Return (X, Y) of the center of cell containing provided text 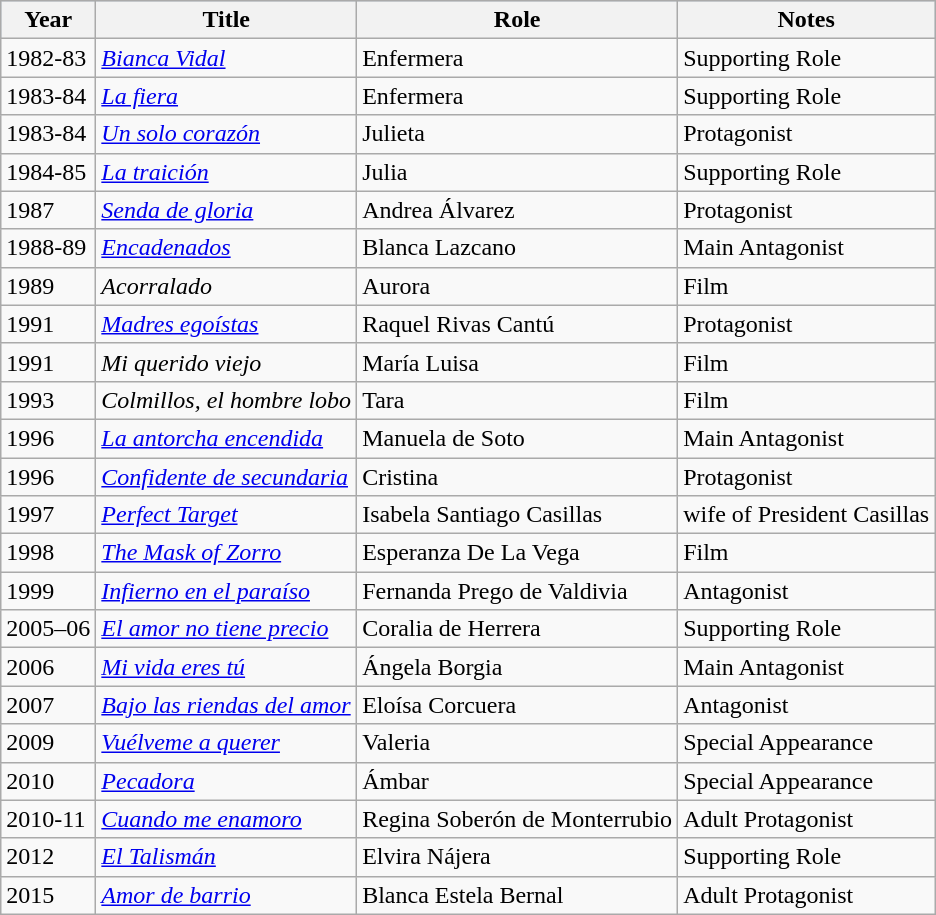
1997 (48, 515)
Encadenados (226, 248)
Notes (806, 20)
María Luisa (518, 362)
Role (518, 20)
Mi querido viejo (226, 362)
La traición (226, 172)
Ángela Borgia (518, 667)
wife of President Casillas (806, 515)
Isabela Santiago Casillas (518, 515)
Confidente de secundaria (226, 477)
Vuélveme a querer (226, 743)
Cristina (518, 477)
1993 (48, 400)
Blanca Lazcano (518, 248)
1982-83 (48, 58)
2006 (48, 667)
Cuando me enamoro (226, 819)
Ámbar (518, 781)
La antorcha encendida (226, 438)
Madres egoístas (226, 324)
2007 (48, 705)
El Talismán (226, 857)
Senda de gloria (226, 210)
2012 (48, 857)
2010 (48, 781)
Esperanza De La Vega (518, 553)
Julia (518, 172)
Colmillos, el hombre lobo (226, 400)
1998 (48, 553)
Manuela de Soto (518, 438)
Bajo las riendas del amor (226, 705)
2015 (48, 895)
Raquel Rivas Cantú (518, 324)
1988-89 (48, 248)
Amor de barrio (226, 895)
2005–06 (48, 629)
Perfect Target (226, 515)
Eloísa Corcuera (518, 705)
1999 (48, 591)
Fernanda Prego de Valdivia (518, 591)
El amor no tiene precio (226, 629)
Pecadora (226, 781)
Infierno en el paraíso (226, 591)
The Mask of Zorro (226, 553)
Regina Soberón de Monterrubio (518, 819)
La fiera (226, 96)
Mi vida eres tú (226, 667)
Coralia de Herrera (518, 629)
2009 (48, 743)
Bianca Vidal (226, 58)
Elvira Nájera (518, 857)
Acorralado (226, 286)
2010-11 (48, 819)
Title (226, 20)
Julieta (518, 134)
1989 (48, 286)
1984-85 (48, 172)
Blanca Estela Bernal (518, 895)
Aurora (518, 286)
Valeria (518, 743)
Tara (518, 400)
1987 (48, 210)
Andrea Álvarez (518, 210)
Un solo corazón (226, 134)
Year (48, 20)
